For the text-containing cell, return its midpoint in (X, Y) coordinate format. 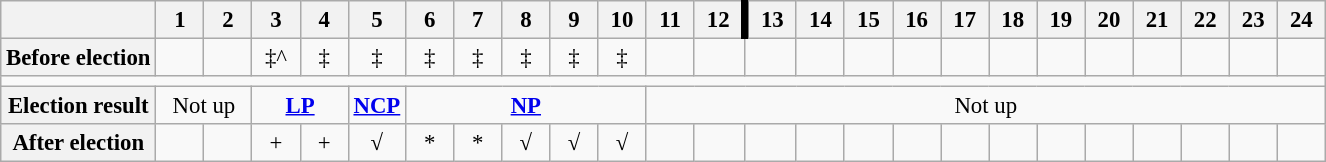
5 (376, 20)
21 (1157, 20)
15 (868, 20)
‡^ (276, 58)
11 (670, 20)
10 (622, 20)
20 (1109, 20)
24 (1301, 20)
1 (180, 20)
8 (526, 20)
NCP (376, 106)
13 (770, 20)
17 (965, 20)
19 (1061, 20)
Before election (78, 58)
18 (1013, 20)
4 (324, 20)
After election (78, 143)
23 (1253, 20)
14 (820, 20)
2 (228, 20)
7 (478, 20)
12 (720, 20)
9 (574, 20)
16 (917, 20)
LP (300, 106)
22 (1205, 20)
6 (430, 20)
Election result (78, 106)
NP (526, 106)
3 (276, 20)
